Locate the cell with the specified text and output its [X, Y] center coordinate. 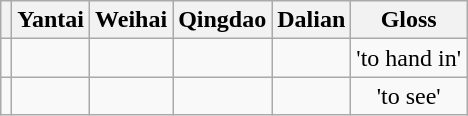
Yantai [51, 20]
Gloss [409, 20]
'to hand in' [409, 58]
Dalian [312, 20]
Qingdao [222, 20]
Weihai [132, 20]
'to see' [409, 96]
